Return (X, Y) of the center of cell containing provided text 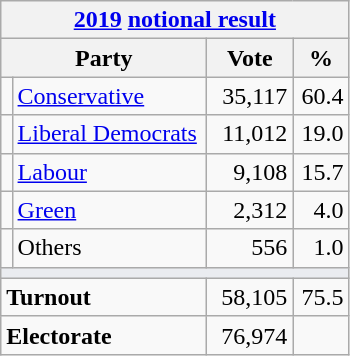
35,117 (250, 96)
60.4 (321, 96)
58,105 (250, 297)
Vote (250, 58)
Turnout (104, 297)
Party (104, 58)
556 (250, 248)
2,312 (250, 210)
76,974 (250, 335)
75.5 (321, 297)
1.0 (321, 248)
9,108 (250, 172)
Others (110, 248)
Green (110, 210)
Electorate (104, 335)
15.7 (321, 172)
19.0 (321, 134)
% (321, 58)
Labour (110, 172)
4.0 (321, 210)
Liberal Democrats (110, 134)
2019 notional result (175, 20)
Conservative (110, 96)
11,012 (250, 134)
